For the text-containing cell, return its midpoint in [X, Y] coordinate format. 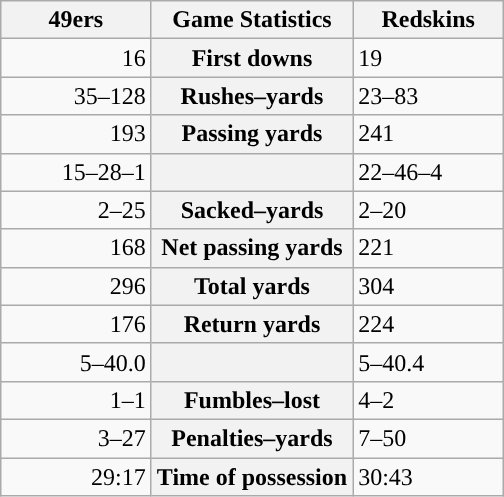
168 [76, 248]
22–46–4 [428, 172]
35–128 [76, 96]
Passing yards [252, 134]
176 [76, 324]
Time of possession [252, 477]
29:17 [76, 477]
4–2 [428, 400]
224 [428, 324]
Return yards [252, 324]
304 [428, 286]
3–27 [76, 438]
Net passing yards [252, 248]
Game Statistics [252, 20]
296 [76, 286]
Fumbles–lost [252, 400]
Rushes–yards [252, 96]
Penalties–yards [252, 438]
7–50 [428, 438]
49ers [76, 20]
2–25 [76, 210]
193 [76, 134]
19 [428, 58]
Total yards [252, 286]
5–40.4 [428, 362]
First downs [252, 58]
5–40.0 [76, 362]
30:43 [428, 477]
23–83 [428, 96]
16 [76, 58]
Redskins [428, 20]
2–20 [428, 210]
221 [428, 248]
241 [428, 134]
1–1 [76, 400]
Sacked–yards [252, 210]
15–28–1 [76, 172]
